Scan for the cell matching the given text and deliver its (X, Y) coordinate at center. 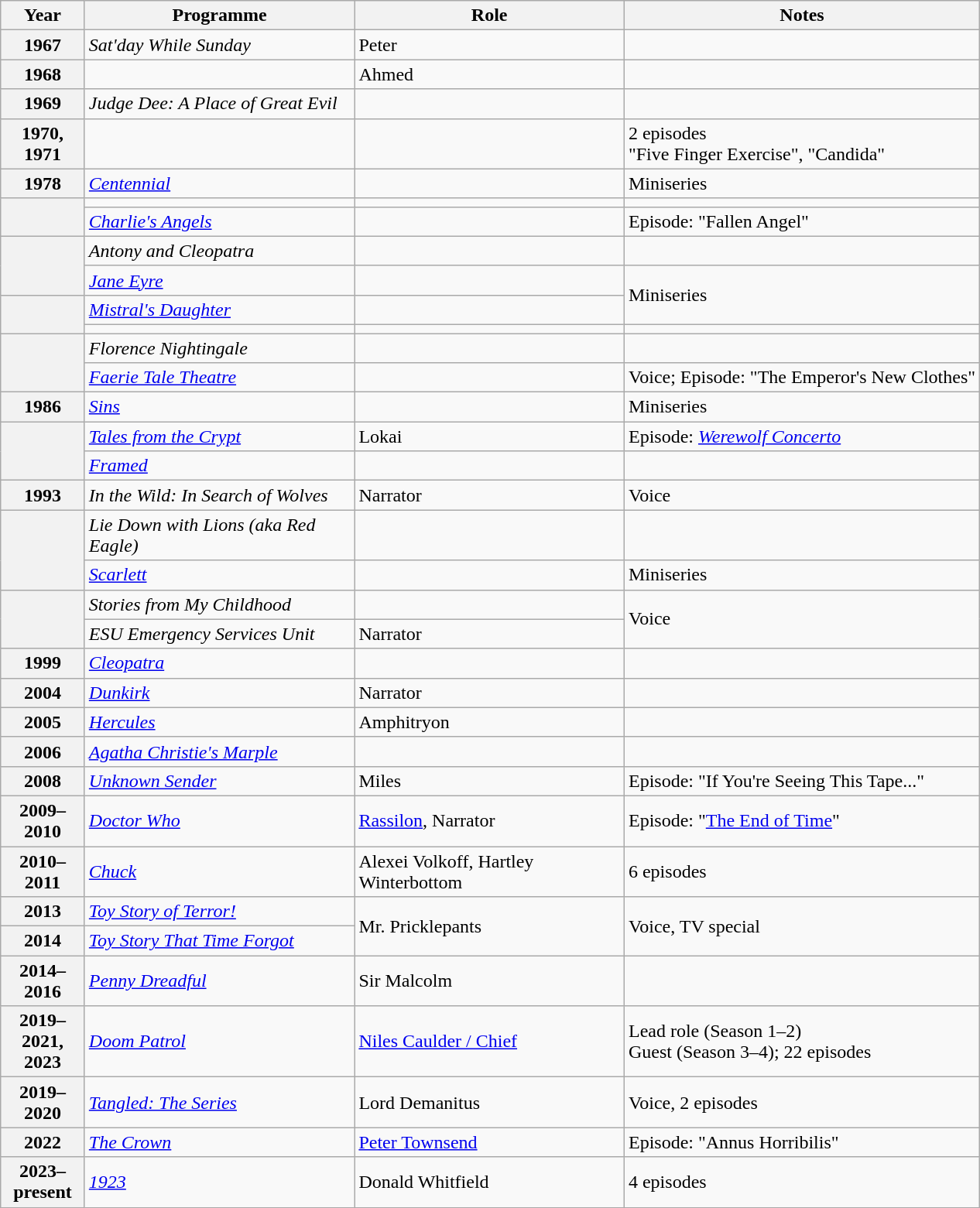
Faerie Tale Theatre (220, 378)
Ahmed (489, 74)
Unknown Sender (220, 781)
Sins (220, 407)
2014 (43, 941)
Voice, TV special (802, 926)
Voice, 2 episodes (802, 1102)
Donald Whitfield (489, 1182)
2008 (43, 781)
Rassilon, Narrator (489, 820)
ESU Emergency Services Unit (220, 634)
The Crown (220, 1142)
Lord Demanitus (489, 1102)
Episode: "Annus Horribilis" (802, 1142)
2006 (43, 751)
Judge Dee: A Place of Great Evil (220, 104)
2013 (43, 912)
1978 (43, 183)
Tangled: The Series (220, 1102)
Lie Down with Lions (aka Red Eagle) (220, 536)
2022 (43, 1142)
Alexei Volkoff, Hartley Winterbottom (489, 871)
4 episodes (802, 1182)
Episode: "Fallen Angel" (802, 221)
2010–2011 (43, 871)
1993 (43, 495)
Centennial (220, 183)
Miles (489, 781)
Amphitryon (489, 722)
Lokai (489, 436)
Hercules (220, 722)
2019–2020 (43, 1102)
Chuck (220, 871)
Framed (220, 466)
Episode: "The End of Time" (802, 820)
2014–2016 (43, 981)
Agatha Christie's Marple (220, 751)
Sat'day While Sunday (220, 45)
1986 (43, 407)
Niles Caulder / Chief (489, 1042)
1968 (43, 74)
2019–2021, 2023 (43, 1042)
Doctor Who (220, 820)
2004 (43, 693)
Doom Patrol (220, 1042)
Jane Eyre (220, 280)
Role (489, 15)
2023–present (43, 1182)
2009–2010 (43, 820)
1970, 1971 (43, 144)
2 episodes"Five Finger Exercise", "Candida" (802, 144)
Year (43, 15)
Toy Story That Time Forgot (220, 941)
Penny Dreadful (220, 981)
Mistral's Daughter (220, 310)
Toy Story of Terror! (220, 912)
Voice; Episode: "The Emperor's New Clothes" (802, 378)
Charlie's Angels (220, 221)
Scarlett (220, 575)
Dunkirk (220, 693)
Sir Malcolm (489, 981)
Episode: "If You're Seeing This Tape..." (802, 781)
Florence Nightingale (220, 347)
Programme (220, 15)
Lead role (Season 1–2)Guest (Season 3–4); 22 episodes (802, 1042)
Peter Townsend (489, 1142)
Notes (802, 15)
1969 (43, 104)
Stories from My Childhood (220, 604)
1999 (43, 663)
In the Wild: In Search of Wolves (220, 495)
Episode: Werewolf Concerto (802, 436)
Mr. Pricklepants (489, 926)
Peter (489, 45)
6 episodes (802, 871)
1923 (220, 1182)
Tales from the Crypt (220, 436)
Antony and Cleopatra (220, 251)
Cleopatra (220, 663)
2005 (43, 722)
1967 (43, 45)
